Determine the [X, Y] coordinate at the center of the cell enclosing the given text.  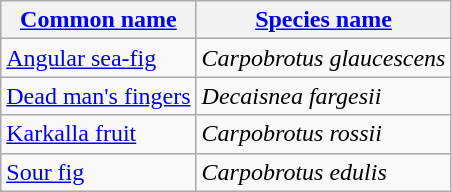
Angular sea-fig [98, 58]
Sour fig [98, 172]
Karkalla fruit [98, 134]
Species name [324, 20]
Common name [98, 20]
Decaisnea fargesii [324, 96]
Dead man's fingers [98, 96]
Carpobrotus rossii [324, 134]
Carpobrotus edulis [324, 172]
Carpobrotus glaucescens [324, 58]
